Search for the cell housing the specified text and yield its (X, Y) center coordinate. 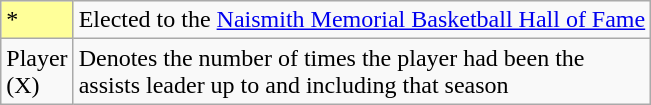
Player (X) (37, 72)
* (37, 20)
Denotes the number of times the player had been theassists leader up to and including that season (362, 72)
Elected to the Naismith Memorial Basketball Hall of Fame (362, 20)
